Extract the (X, Y) coordinate from the center of the cell holding the provided text.  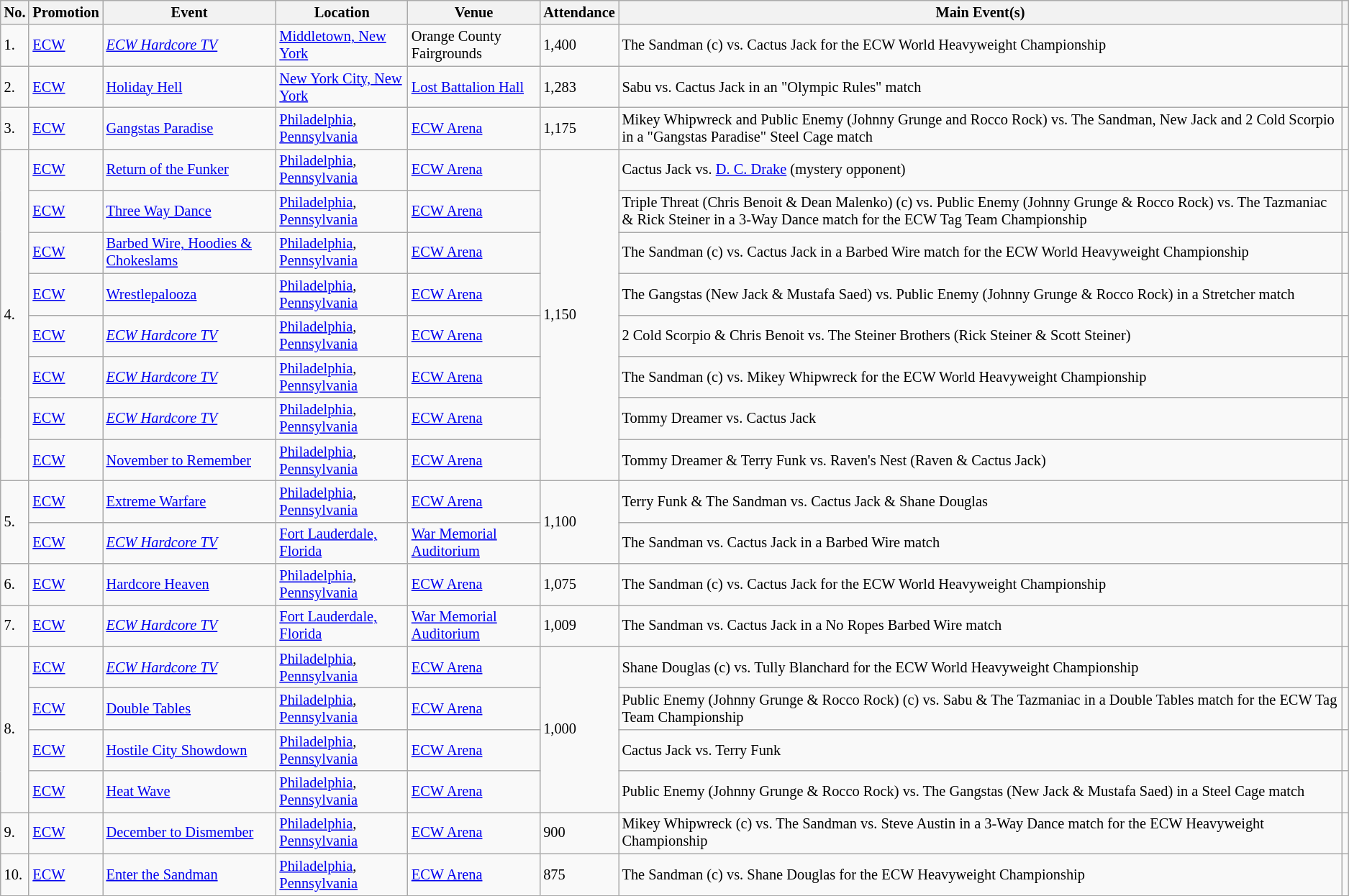
1,000 (578, 729)
New York City, New York (341, 87)
Venue (473, 12)
1,150 (578, 315)
Extreme Warfare (190, 501)
9. (15, 833)
6. (15, 585)
The Sandman (c) vs. Cactus Jack in a Barbed Wire match for the ECW World Heavyweight Championship (981, 252)
November to Remember (190, 460)
Orange County Fairgrounds (473, 45)
Double Tables (190, 708)
4. (15, 315)
5. (15, 522)
Public Enemy (Johnny Grunge & Rocco Rock) vs. The Gangstas (New Jack & Mustafa Saed) in a Steel Cage match (981, 792)
2. (15, 87)
Sabu vs. Cactus Jack in an "Olympic Rules" match (981, 87)
1,009 (578, 626)
Holiday Hell (190, 87)
875 (578, 874)
1,075 (578, 585)
1. (15, 45)
1,175 (578, 128)
Hostile City Showdown (190, 750)
3. (15, 128)
Shane Douglas (c) vs. Tully Blanchard for the ECW World Heavyweight Championship (981, 667)
The Sandman (c) vs. Mikey Whipwreck for the ECW World Heavyweight Championship (981, 377)
Return of the Funker (190, 170)
7. (15, 626)
The Gangstas (New Jack & Mustafa Saed) vs. Public Enemy (Johnny Grunge & Rocco Rock) in a Stretcher match (981, 294)
Tommy Dreamer & Terry Funk vs. Raven's Nest (Raven & Cactus Jack) (981, 460)
Hardcore Heaven (190, 585)
The Sandman (c) vs. Shane Douglas for the ECW Heavyweight Championship (981, 874)
The Sandman vs. Cactus Jack in a Barbed Wire match (981, 543)
Event (190, 12)
The Sandman vs. Cactus Jack in a No Ropes Barbed Wire match (981, 626)
Mikey Whipwreck (c) vs. The Sandman vs. Steve Austin in a 3-Way Dance match for the ECW Heavyweight Championship (981, 833)
1,283 (578, 87)
Cactus Jack vs. D. C. Drake (mystery opponent) (981, 170)
Location (341, 12)
Promotion (65, 12)
Gangstas Paradise (190, 128)
No. (15, 12)
8. (15, 729)
Barbed Wire, Hoodies & Chokeslams (190, 252)
Lost Battalion Hall (473, 87)
Heat Wave (190, 792)
Wrestlepalooza (190, 294)
Attendance (578, 12)
1,400 (578, 45)
Tommy Dreamer vs. Cactus Jack (981, 419)
Main Event(s) (981, 12)
Middletown, New York (341, 45)
December to Dismember (190, 833)
1,100 (578, 522)
10. (15, 874)
900 (578, 833)
Terry Funk & The Sandman vs. Cactus Jack & Shane Douglas (981, 501)
Public Enemy (Johnny Grunge & Rocco Rock) (c) vs. Sabu & The Tazmaniac in a Double Tables match for the ECW Tag Team Championship (981, 708)
Enter the Sandman (190, 874)
2 Cold Scorpio & Chris Benoit vs. The Steiner Brothers (Rick Steiner & Scott Steiner) (981, 336)
Cactus Jack vs. Terry Funk (981, 750)
Three Way Dance (190, 211)
